Extract the [x, y] coordinate from the center of the cell holding the provided text.  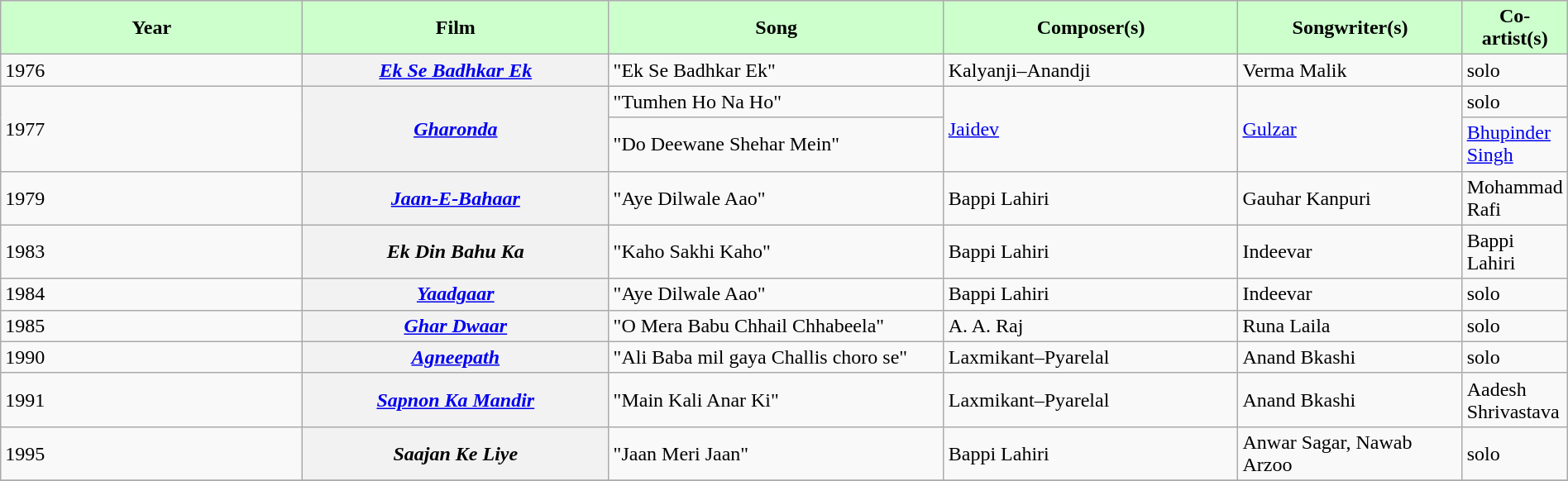
Saajan Ke Liye [457, 453]
"Jaan Meri Jaan" [776, 453]
1990 [152, 357]
Bhupinder Singh [1515, 144]
"Do Deewane Shehar Mein" [776, 144]
Runa Laila [1350, 326]
Ghar Dwaar [457, 326]
Kalyanji–Anandji [1091, 70]
Jaan-E-Bahaar [457, 198]
1976 [152, 70]
Sapnon Ka Mandir [457, 400]
Jaidev [1091, 129]
A. A. Raj [1091, 326]
Aadesh Shrivastava [1515, 400]
Year [152, 28]
1977 [152, 129]
Gauhar Kanpuri [1350, 198]
1984 [152, 294]
"Ek Se Badhkar Ek" [776, 70]
Song [776, 28]
1985 [152, 326]
Mohammad Rafi [1515, 198]
1983 [152, 251]
Ek Din Bahu Ka [457, 251]
Composer(s) [1091, 28]
Yaadgaar [457, 294]
Gharonda [457, 129]
"Main Kali Anar Ki" [776, 400]
1991 [152, 400]
Songwriter(s) [1350, 28]
"Tumhen Ho Na Ho" [776, 102]
Agneepath [457, 357]
Gulzar [1350, 129]
Verma Malik [1350, 70]
Co-artist(s) [1515, 28]
1995 [152, 453]
"O Mera Babu Chhail Chhabeela" [776, 326]
1979 [152, 198]
Film [457, 28]
"Ali Baba mil gaya Challis choro se" [776, 357]
Anwar Sagar, Nawab Arzoo [1350, 453]
"Kaho Sakhi Kaho" [776, 251]
Ek Se Badhkar Ek [457, 70]
